For the text-containing cell, return its midpoint in (x, y) coordinate format. 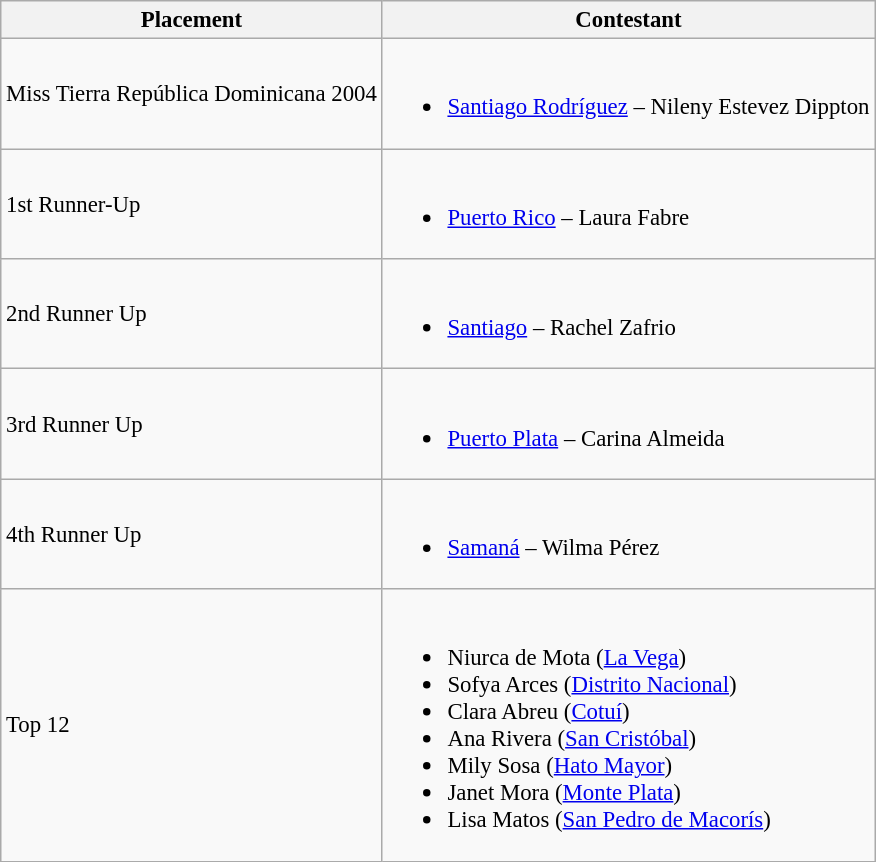
Samaná – Wilma Pérez (628, 534)
Miss Tierra República Dominicana 2004 (192, 94)
Santiago – Rachel Zafrio (628, 314)
Puerto Plata – Carina Almeida (628, 424)
Placement (192, 20)
3rd Runner Up (192, 424)
4th Runner Up (192, 534)
Puerto Rico – Laura Fabre (628, 204)
2nd Runner Up (192, 314)
Contestant (628, 20)
Santiago Rodríguez – Nileny Estevez Dippton (628, 94)
Top 12 (192, 725)
1st Runner-Up (192, 204)
